Return (X, Y) of the center of cell containing provided text 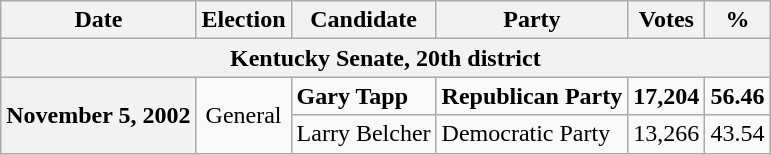
Candidate (364, 20)
Party (532, 20)
17,204 (666, 96)
56.46 (738, 96)
43.54 (738, 134)
Votes (666, 20)
Election (244, 20)
% (738, 20)
Date (98, 20)
Republican Party (532, 96)
General (244, 115)
Kentucky Senate, 20th district (386, 58)
November 5, 2002 (98, 115)
13,266 (666, 134)
Democratic Party (532, 134)
Gary Tapp (364, 96)
Larry Belcher (364, 134)
